Search for the cell housing the specified text and yield its (X, Y) center coordinate. 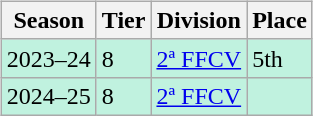
5th (280, 58)
Place (280, 20)
Division (199, 20)
Tier (124, 20)
2024–25 (48, 96)
Season (48, 20)
2023–24 (48, 58)
